Determine the (x, y) coordinate at the center of the cell enclosing the given text.  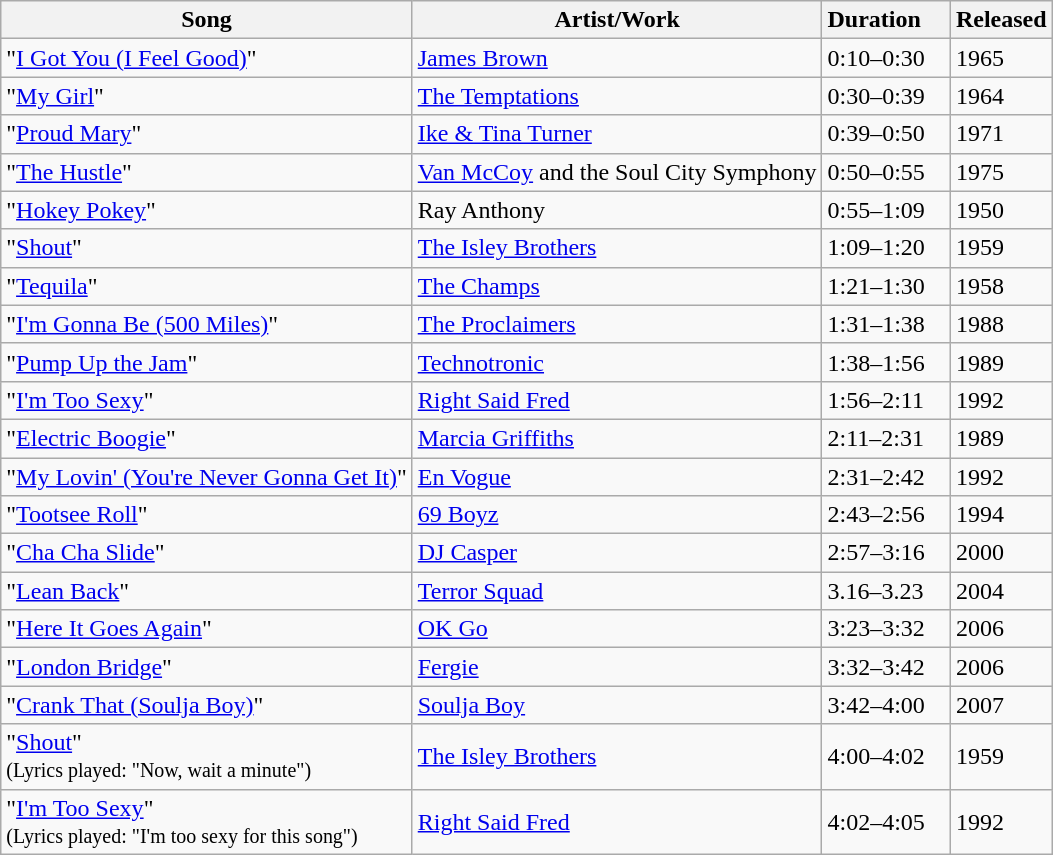
0:10–0:30 (886, 58)
"My Lovin' (You're Never Gonna Get It)" (206, 477)
"Crank That (Soulja Boy)" (206, 705)
0:50–0:55 (886, 172)
3:42–4:00 (886, 705)
"I'm Too Sexy" (206, 400)
Ray Anthony (617, 210)
2004 (1001, 591)
2007 (1001, 705)
Fergie (617, 667)
2000 (1001, 553)
0:39–0:50 (886, 134)
69 Boyz (617, 515)
"Tequila" (206, 286)
Artist/Work (617, 20)
Ike & Tina Turner (617, 134)
Marcia Griffiths (617, 438)
The Temptations (617, 96)
DJ Casper (617, 553)
En Vogue (617, 477)
"Shout"(Lyrics played: "Now, wait a minute") (206, 756)
"The Hustle" (206, 172)
3:32–3:42 (886, 667)
1:09–1:20 (886, 248)
Van McCoy and the Soul City Symphony (617, 172)
3.16–3.23 (886, 591)
1994 (1001, 515)
1964 (1001, 96)
"Lean Back" (206, 591)
"Hokey Pokey" (206, 210)
"London Bridge" (206, 667)
1:56–2:11 (886, 400)
1975 (1001, 172)
1958 (1001, 286)
The Champs (617, 286)
Technotronic (617, 362)
1:21–1:30 (886, 286)
"Cha Cha Slide" (206, 553)
2:31–2:42 (886, 477)
3:23–3:32 (886, 629)
2:43–2:56 (886, 515)
0:55–1:09 (886, 210)
1950 (1001, 210)
The Proclaimers (617, 324)
James Brown (617, 58)
"Electric Boogie" (206, 438)
"I Got You (I Feel Good)" (206, 58)
Soulja Boy (617, 705)
1971 (1001, 134)
Duration (886, 20)
"My Girl" (206, 96)
1965 (1001, 58)
4:00–4:02 (886, 756)
Song (206, 20)
0:30–0:39 (886, 96)
1:38–1:56 (886, 362)
"Tootsee Roll" (206, 515)
1988 (1001, 324)
"Pump Up the Jam" (206, 362)
4:02–4:05 (886, 822)
OK Go (617, 629)
1:31–1:38 (886, 324)
"Here It Goes Again" (206, 629)
"I'm Too Sexy"(Lyrics played: "I'm too sexy for this song") (206, 822)
Released (1001, 20)
2:57–3:16 (886, 553)
"Shout" (206, 248)
2:11–2:31 (886, 438)
"I'm Gonna Be (500 Miles)" (206, 324)
Terror Squad (617, 591)
"Proud Mary" (206, 134)
